Provide the [X, Y] coordinate of the cell's center where the given text is located.  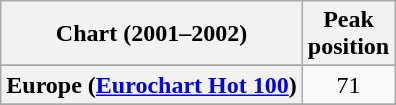
Peakposition [348, 34]
Europe (Eurochart Hot 100) [152, 85]
Chart (2001–2002) [152, 34]
71 [348, 85]
